Scan for the cell matching the given text and deliver its (X, Y) coordinate at center. 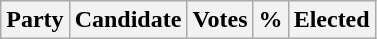
Candidate (128, 20)
% (270, 20)
Elected (332, 20)
Votes (220, 20)
Party (35, 20)
